Determine the (x, y) coordinate at the center of the cell enclosing the given text.  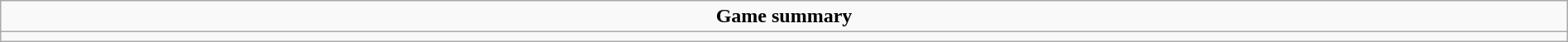
Game summary (784, 16)
